Capture the cell that displays the provided text and extract its (x, y) central coordinate. 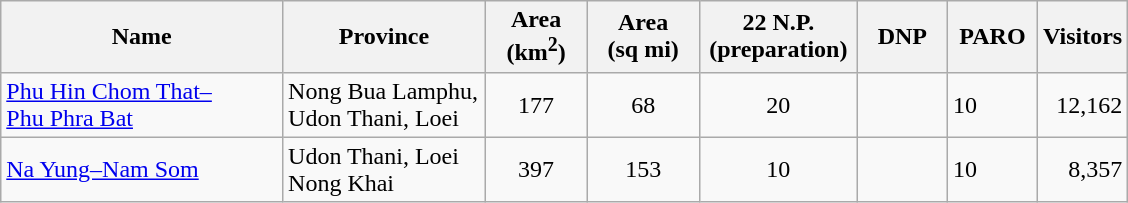
Name (142, 37)
Area(km2) (536, 37)
177 (536, 104)
68 (644, 104)
DNP (902, 37)
Na Yung–Nam Som (142, 170)
22 N.P.(preparation) (778, 37)
Udon Thani, LoeiNong Khai (384, 170)
Visitors (1083, 37)
Province (384, 37)
8,357 (1083, 170)
PARO (992, 37)
153 (644, 170)
12,162 (1083, 104)
397 (536, 170)
20 (778, 104)
Area(sq mi) (644, 37)
Nong Bua Lamphu,Udon Thani, Loei (384, 104)
Phu Hin Chom That–Phu Phra Bat (142, 104)
